Find where the given text appears and provide that cell's center as [x, y] coordinate. 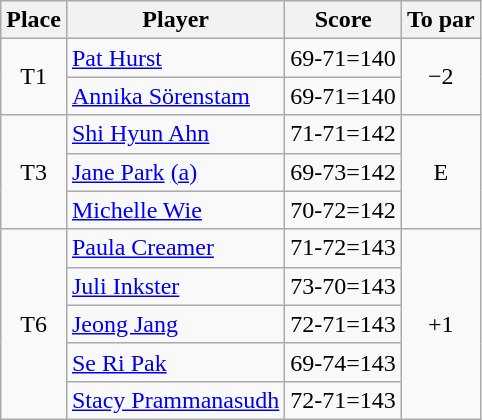
Jane Park (a) [175, 172]
+1 [440, 324]
Player [175, 20]
71-71=142 [344, 134]
Michelle Wie [175, 210]
Paula Creamer [175, 248]
70-72=142 [344, 210]
69-73=142 [344, 172]
Jeong Jang [175, 324]
E [440, 172]
T6 [34, 324]
Juli Inkster [175, 286]
Annika Sörenstam [175, 96]
Se Ri Pak [175, 362]
Shi Hyun Ahn [175, 134]
T3 [34, 172]
To par [440, 20]
Place [34, 20]
T1 [34, 77]
Score [344, 20]
Pat Hurst [175, 58]
71-72=143 [344, 248]
Stacy Prammanasudh [175, 400]
73-70=143 [344, 286]
−2 [440, 77]
69-74=143 [344, 362]
